Pinpoint the cell where the given text exists, returning its [x, y] midpoint coordinate. 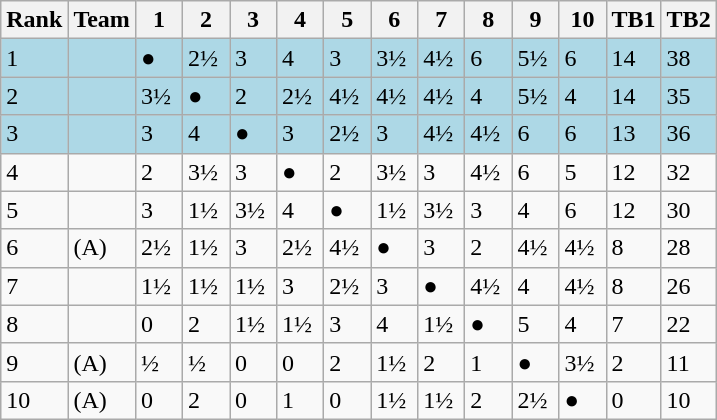
36 [688, 134]
TB1 [634, 20]
22 [688, 324]
38 [688, 58]
13 [634, 134]
32 [688, 172]
28 [688, 248]
11 [688, 362]
35 [688, 96]
Rank [34, 20]
30 [688, 210]
Team [102, 20]
TB2 [688, 20]
26 [688, 286]
